Provide the [x, y] coordinate of the cell's center where the given text is located.  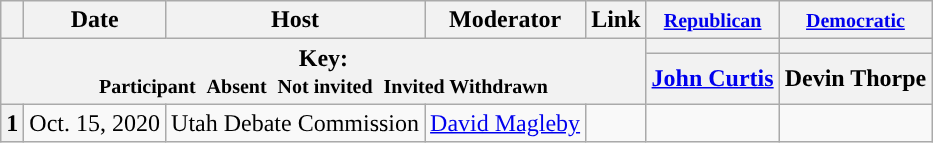
Democratic [856, 20]
Utah Debate Commission [296, 123]
John Curtis [712, 78]
Key: Participant Absent Not invited Invited Withdrawn [324, 72]
Moderator [506, 20]
Date [95, 20]
Host [296, 20]
Devin Thorpe [856, 78]
1 [12, 123]
Republican [712, 20]
David Magleby [506, 123]
Link [616, 20]
Oct. 15, 2020 [95, 123]
